Find where the given text appears and provide that cell's center as (x, y) coordinate. 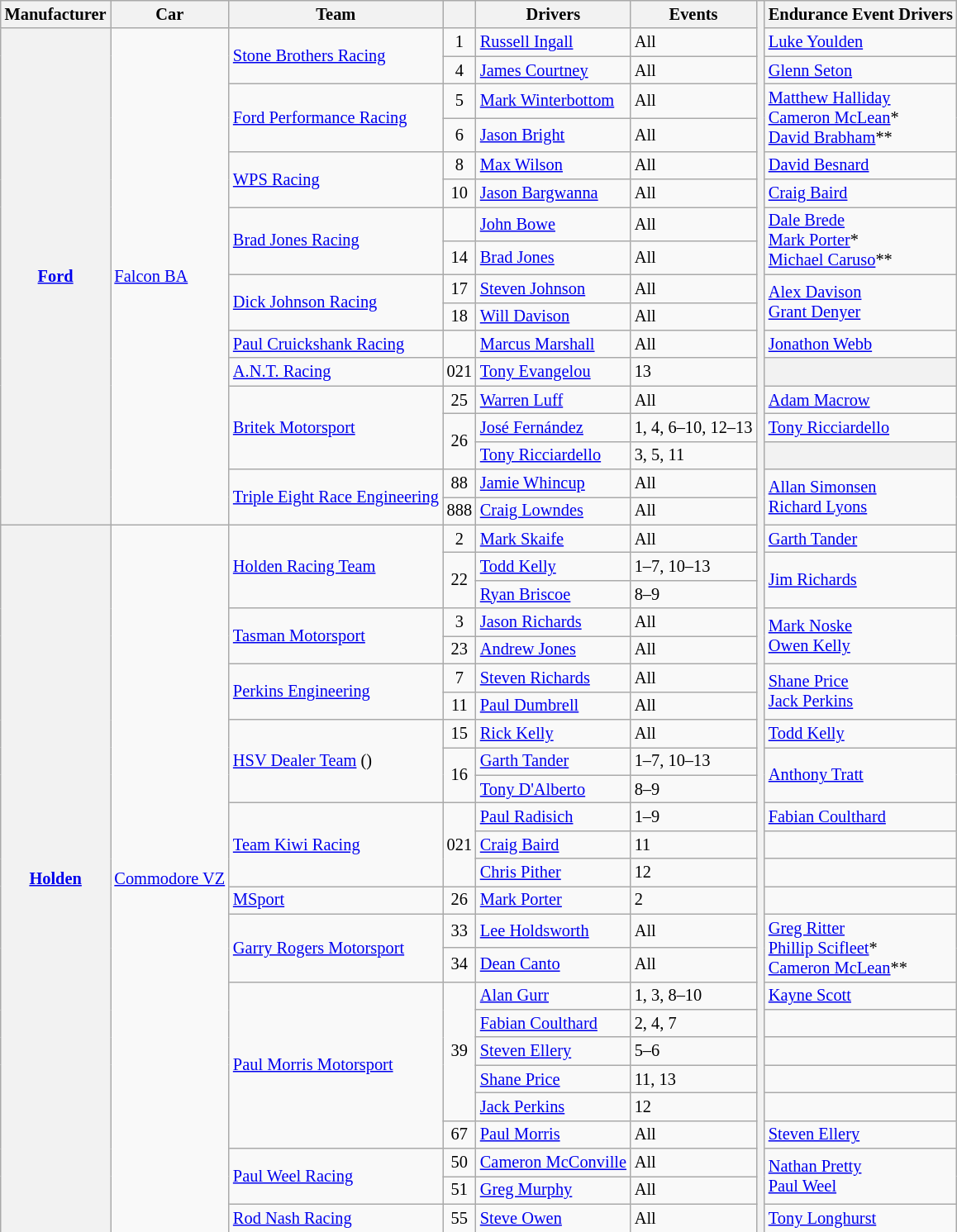
17 (459, 288)
Ryan Briscoe (554, 594)
11, 13 (693, 1079)
Cameron McConville (554, 1163)
Dick Johnson Racing (336, 302)
Steven Richards (554, 678)
16 (459, 775)
Dean Canto (554, 965)
34 (459, 965)
Commodore VZ (170, 878)
Drivers (554, 14)
Paul Weel Racing (336, 1177)
3 (459, 622)
Garry Rogers Motorsport (336, 948)
Mark Skaife (554, 539)
Kayne Scott (861, 996)
888 (459, 511)
14 (459, 258)
HSV Dealer Team () (336, 760)
Brad Jones (554, 258)
3, 5, 11 (693, 455)
5 (459, 101)
Mark Noske Owen Kelly (861, 636)
1 (459, 42)
James Courtney (554, 70)
Marcus Marshall (554, 344)
5–6 (693, 1051)
23 (459, 649)
13 (693, 372)
22 (459, 580)
Holden (56, 878)
51 (459, 1190)
1, 3, 8–10 (693, 996)
50 (459, 1163)
Triple Eight Race Engineering (336, 497)
Greg Murphy (554, 1190)
John Bowe (554, 223)
Paul Cruickshank Racing (336, 344)
Falcon BA (170, 276)
Tony Longhurst (861, 1218)
Endurance Event Drivers (861, 14)
Mark Winterbottom (554, 101)
Alan Gurr (554, 996)
7 (459, 678)
Nathan Pretty Paul Weel (861, 1177)
Warren Luff (554, 400)
Shane Price (554, 1079)
Tasman Motorsport (336, 636)
Britek Motorsport (336, 428)
Car (170, 14)
Holden Racing Team (336, 567)
Chris Pither (554, 873)
1–9 (693, 816)
55 (459, 1218)
Jamie Whincup (554, 483)
8 (459, 165)
Ford (56, 276)
Rod Nash Racing (336, 1218)
A.N.T. Racing (336, 372)
88 (459, 483)
67 (459, 1134)
33 (459, 930)
Paul Radisich (554, 816)
Brad Jones Racing (336, 240)
10 (459, 193)
Tony D'Alberto (554, 789)
Jason Richards (554, 622)
4 (459, 70)
Mark Porter (554, 900)
Team Kiwi Racing (336, 844)
Jim Richards (861, 580)
Matthew Halliday Cameron McLean* David Brabham** (861, 117)
Jonathon Webb (861, 344)
1, 4, 6–10, 12–13 (693, 427)
Jack Perkins (554, 1106)
Max Wilson (554, 165)
15 (459, 733)
Anthony Tratt (861, 775)
Andrew Jones (554, 649)
18 (459, 316)
39 (459, 1051)
Greg Ritter Phillip Scifleet* Cameron McLean** (861, 948)
Russell Ingall (554, 42)
Glenn Seton (861, 70)
Lee Holdsworth (554, 930)
Jason Bright (554, 134)
Jason Bargwanna (554, 193)
MSport (336, 900)
Events (693, 14)
Paul Dumbrell (554, 706)
6 (459, 134)
Paul Morris Motorsport (336, 1065)
Alex Davison Grant Denyer (861, 302)
2, 4, 7 (693, 1023)
Steven Johnson (554, 288)
Adam Macrow (861, 400)
Allan Simonsen Richard Lyons (861, 497)
Dale Brede Mark Porter* Michael Caruso** (861, 240)
Shane Price Jack Perkins (861, 691)
25 (459, 400)
José Fernández (554, 427)
Manufacturer (56, 14)
Ford Performance Racing (336, 117)
Steve Owen (554, 1218)
Rick Kelly (554, 733)
Luke Youlden (861, 42)
Tony Evangelou (554, 372)
Team (336, 14)
Stone Brothers Racing (336, 56)
David Besnard (861, 165)
Paul Morris (554, 1134)
WPS Racing (336, 178)
Will Davison (554, 316)
Craig Lowndes (554, 511)
Perkins Engineering (336, 691)
